Return the (x, y) coordinate for the center point of the cell that contains the specified text.  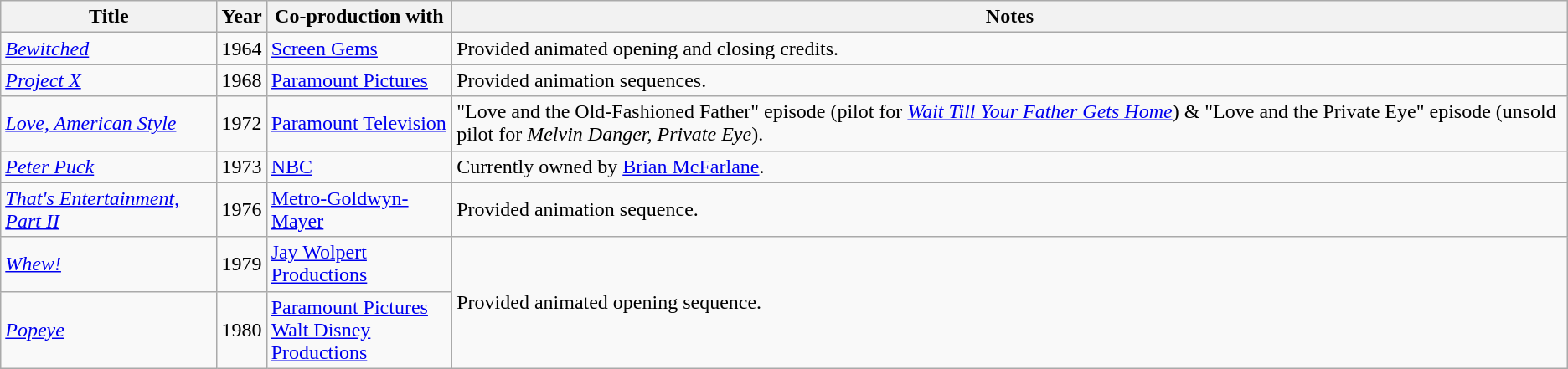
1964 (241, 49)
Paramount Television (359, 124)
Jay Wolpert Productions (359, 264)
Currently owned by Brian McFarlane. (1010, 167)
Co-production with (359, 17)
NBC (359, 167)
Paramount Pictures (359, 80)
Peter Puck (109, 167)
Whew! (109, 264)
Provided animated opening sequence. (1010, 303)
Year (241, 17)
Provided animation sequences. (1010, 80)
Project X (109, 80)
Provided animated opening and closing credits. (1010, 49)
Paramount PicturesWalt Disney Productions (359, 330)
Love, American Style (109, 124)
Bewitched (109, 49)
1980 (241, 330)
1973 (241, 167)
Provided animation sequence. (1010, 209)
Screen Gems (359, 49)
Metro-Goldwyn-Mayer (359, 209)
Popeye (109, 330)
1979 (241, 264)
1968 (241, 80)
Title (109, 17)
1976 (241, 209)
1972 (241, 124)
Notes (1010, 17)
That's Entertainment, Part II (109, 209)
